Output the [X, Y] coordinate of the center of the cell containing the given text.  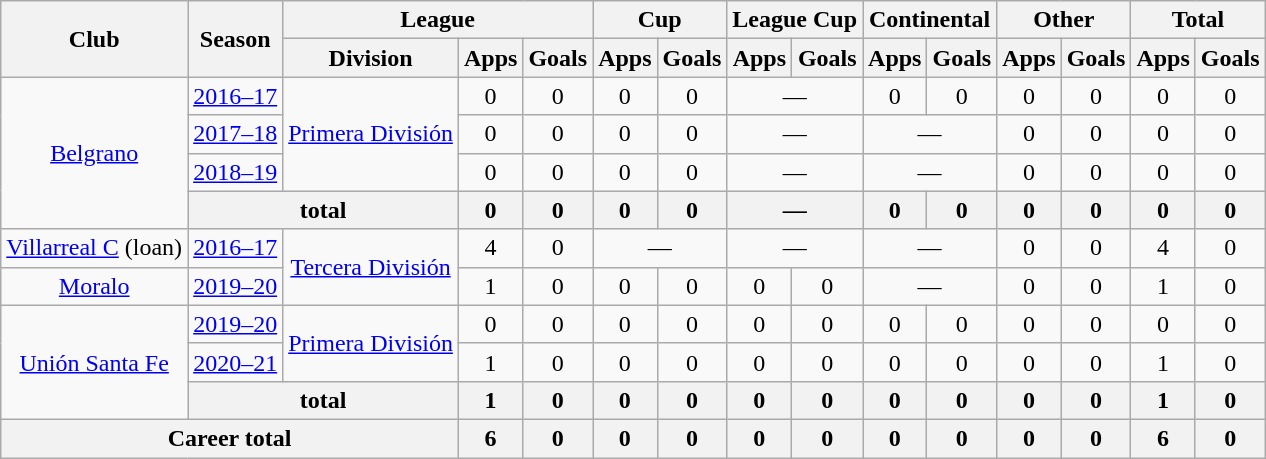
Club [94, 39]
Moralo [94, 286]
League [438, 20]
Career total [230, 438]
League Cup [795, 20]
Tercera División [371, 267]
Continental [930, 20]
Cup [660, 20]
Unión Santa Fe [94, 362]
2017–18 [236, 134]
Total [1198, 20]
Belgrano [94, 153]
2020–21 [236, 362]
Division [371, 58]
2018–19 [236, 172]
Season [236, 39]
Other [1064, 20]
Villarreal C (loan) [94, 248]
